Pinpoint the cell where the given text exists, returning its (x, y) midpoint coordinate. 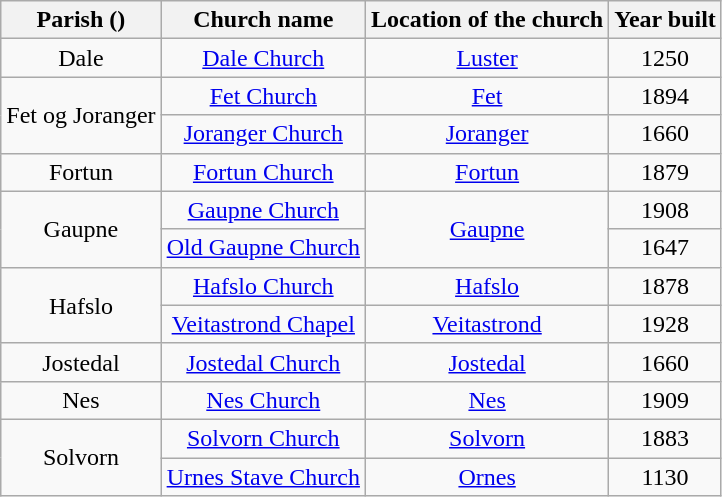
Church name (263, 20)
Old Gaupne Church (263, 248)
Fet Church (263, 96)
Year built (666, 20)
Ornes (486, 477)
Joranger (486, 134)
1894 (666, 96)
Veitastrond Chapel (263, 324)
Urnes Stave Church (263, 477)
Parish () (81, 20)
Luster (486, 58)
1928 (666, 324)
1647 (666, 248)
Joranger Church (263, 134)
1878 (666, 286)
1130 (666, 477)
Gaupne Church (263, 210)
Dale (81, 58)
Location of the church (486, 20)
1908 (666, 210)
1883 (666, 438)
Hafslo Church (263, 286)
1879 (666, 172)
Fet og Joranger (81, 115)
Solvorn Church (263, 438)
1250 (666, 58)
Fortun Church (263, 172)
Jostedal Church (263, 362)
Veitastrond (486, 324)
Dale Church (263, 58)
Nes Church (263, 400)
Fet (486, 96)
1909 (666, 400)
